For the text-containing cell, return its midpoint in [x, y] coordinate format. 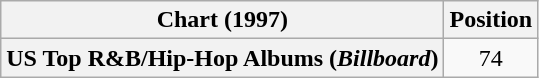
Position [491, 20]
US Top R&B/Hip-Hop Albums (Billboard) [222, 58]
74 [491, 58]
Chart (1997) [222, 20]
